Detect which cell encompasses the target text, then output its (X, Y) center coordinate. 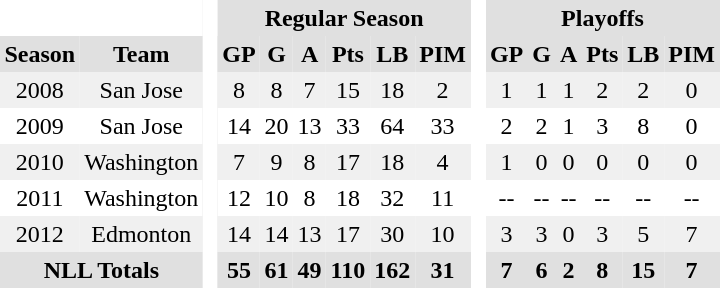
Team (142, 54)
20 (276, 126)
Edmonton (142, 234)
32 (392, 198)
2012 (40, 234)
55 (239, 270)
49 (310, 270)
Playoffs (602, 18)
6 (542, 270)
2009 (40, 126)
162 (392, 270)
61 (276, 270)
64 (392, 126)
30 (392, 234)
2010 (40, 162)
NLL Totals (102, 270)
5 (644, 234)
Season (40, 54)
110 (348, 270)
31 (443, 270)
11 (443, 198)
9 (276, 162)
2008 (40, 90)
4 (443, 162)
Regular Season (344, 18)
2011 (40, 198)
12 (239, 198)
